Find where the given text appears and provide that cell's center as (x, y) coordinate. 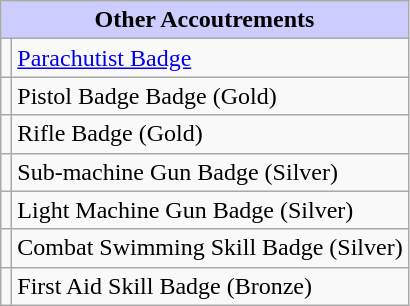
First Aid Skill Badge (Bronze) (210, 286)
Other Accoutrements (204, 20)
Sub-machine Gun Badge (Silver) (210, 172)
Pistol Badge Badge (Gold) (210, 96)
Parachutist Badge (210, 58)
Combat Swimming Skill Badge (Silver) (210, 248)
Light Machine Gun Badge (Silver) (210, 210)
Rifle Badge (Gold) (210, 134)
